Identify which cell holds the provided text, then report its [X, Y] central coordinate. 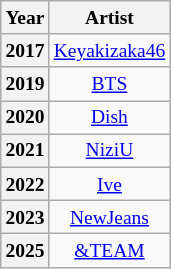
Year [25, 18]
2020 [25, 118]
BTS [110, 84]
&TEAM [110, 250]
2023 [25, 216]
2021 [25, 150]
NiziU [110, 150]
2022 [25, 184]
2017 [25, 50]
NewJeans [110, 216]
Artist [110, 18]
Ive [110, 184]
2019 [25, 84]
2025 [25, 250]
Keyakizaka46 [110, 50]
Dish [110, 118]
